Identify which cell holds the provided text, then report its (x, y) central coordinate. 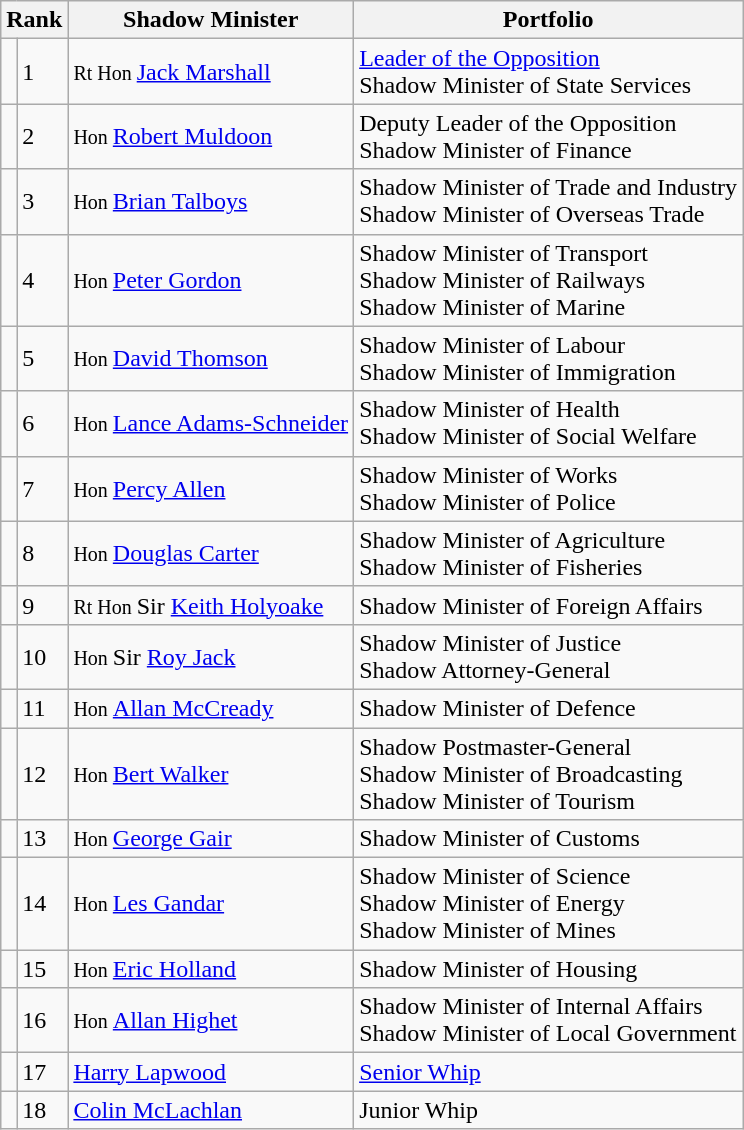
Shadow Minister of Housing (548, 969)
Shadow Minister of AgricultureShadow Minister of Fisheries (548, 554)
Shadow Minister of Trade and IndustryShadow Minister of Overseas Trade (548, 202)
Hon Peter Gordon (211, 280)
Hon Allan Highet (211, 1020)
13 (42, 839)
Colin McLachlan (211, 1110)
14 (42, 904)
Hon Bert Walker (211, 774)
Shadow Minister of Defence (548, 708)
Hon Lance Adams-Schneider (211, 424)
9 (42, 605)
12 (42, 774)
Senior Whip (548, 1072)
Portfolio (548, 20)
Rt Hon Jack Marshall (211, 72)
2 (42, 136)
17 (42, 1072)
7 (42, 488)
Shadow Minister (211, 20)
Hon Sir Roy Jack (211, 656)
Shadow Minister of WorksShadow Minister of Police (548, 488)
Deputy Leader of the OppositionShadow Minister of Finance (548, 136)
Leader of the OppositionShadow Minister of State Services (548, 72)
4 (42, 280)
Shadow Minister of LabourShadow Minister of Immigration (548, 358)
6 (42, 424)
3 (42, 202)
Shadow Minister of TransportShadow Minister of RailwaysShadow Minister of Marine (548, 280)
Junior Whip (548, 1110)
Hon Percy Allen (211, 488)
Hon Brian Talboys (211, 202)
8 (42, 554)
Shadow Minister of JusticeShadow Attorney-General (548, 656)
18 (42, 1110)
Shadow Minister of Foreign Affairs (548, 605)
Hon David Thomson (211, 358)
Hon Douglas Carter (211, 554)
11 (42, 708)
5 (42, 358)
Hon Les Gandar (211, 904)
Shadow Minister of Customs (548, 839)
10 (42, 656)
Shadow Minister of ScienceShadow Minister of EnergyShadow Minister of Mines (548, 904)
15 (42, 969)
1 (42, 72)
Rank (34, 20)
Harry Lapwood (211, 1072)
Shadow Minister of HealthShadow Minister of Social Welfare (548, 424)
Hon George Gair (211, 839)
Hon Robert Muldoon (211, 136)
Shadow Postmaster-GeneralShadow Minister of BroadcastingShadow Minister of Tourism (548, 774)
Hon Allan McCready (211, 708)
16 (42, 1020)
Hon Eric Holland (211, 969)
Shadow Minister of Internal AffairsShadow Minister of Local Government (548, 1020)
Rt Hon Sir Keith Holyoake (211, 605)
